Locate the cell with the specified text and output its (x, y) center coordinate. 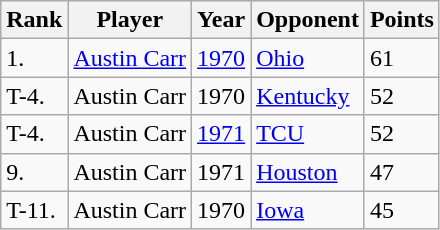
Ohio (308, 58)
Kentucky (308, 96)
61 (402, 58)
Opponent (308, 20)
1. (34, 58)
Iowa (308, 210)
Player (130, 20)
Rank (34, 20)
Year (222, 20)
TCU (308, 134)
47 (402, 172)
45 (402, 210)
Houston (308, 172)
9. (34, 172)
Points (402, 20)
T-11. (34, 210)
